Detect which cell encompasses the target text, then output its [x, y] center coordinate. 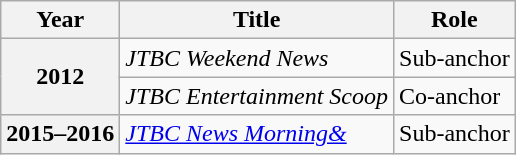
JTBC Entertainment Scoop [257, 96]
JTBC Weekend News [257, 58]
JTBC News Morning& [257, 134]
Title [257, 20]
Year [60, 20]
Co-anchor [455, 96]
2012 [60, 77]
2015–2016 [60, 134]
Role [455, 20]
